Identify which cell holds the provided text, then report its [x, y] central coordinate. 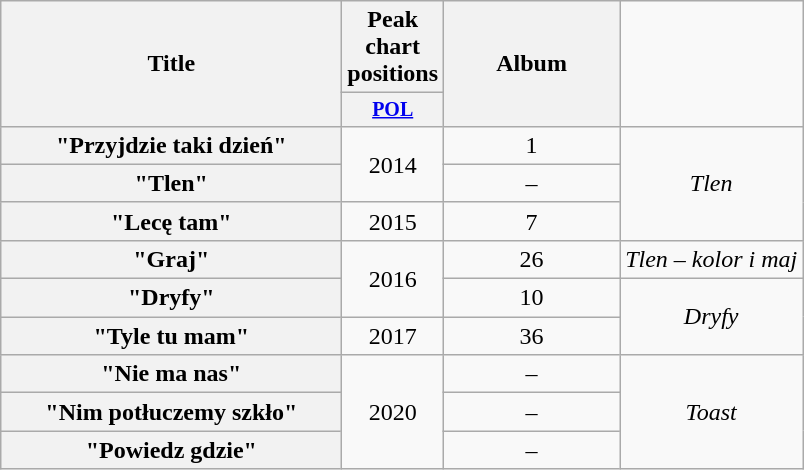
2014 [393, 164]
2017 [393, 336]
Tlen [712, 183]
2016 [393, 278]
2015 [393, 221]
Peak chart positions [393, 47]
Tlen – kolor i maj [712, 259]
"Tlen" [172, 183]
"Tyle tu mam" [172, 336]
"Nim potłuczemy szkło" [172, 412]
"Lecę tam" [172, 221]
Title [172, 64]
"Dryfy" [172, 298]
"Graj" [172, 259]
"Nie ma nas" [172, 374]
"Przyjdzie taki dzień" [172, 145]
POL [393, 110]
7 [532, 221]
1 [532, 145]
10 [532, 298]
Dryfy [712, 317]
26 [532, 259]
2020 [393, 412]
"Powiedz gdzie" [172, 450]
Toast [712, 412]
36 [532, 336]
Album [532, 64]
